Determine the (X, Y) coordinate at the center of the cell enclosing the given text.  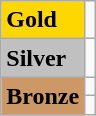
Silver (43, 58)
Bronze (43, 96)
Gold (43, 20)
